From the cell containing the given text, extract its center point as (x, y) coordinate. 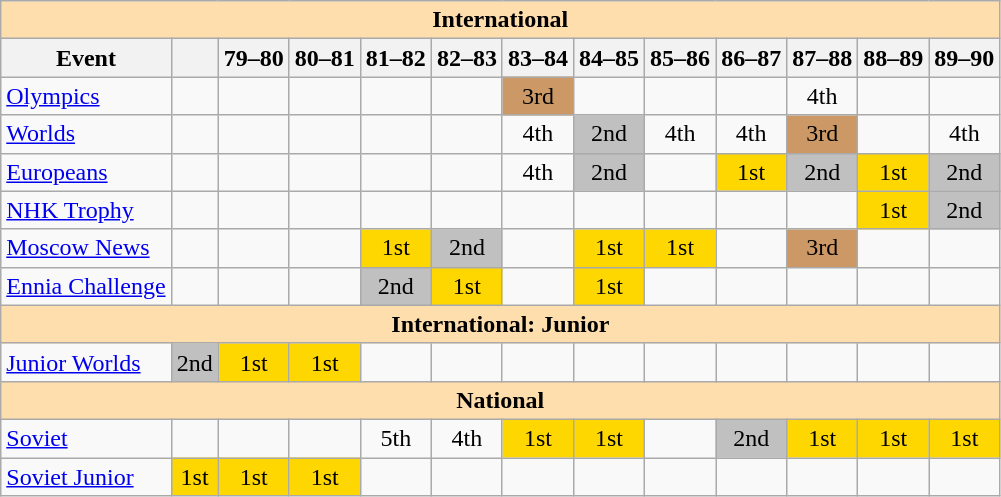
88–89 (894, 58)
Event (86, 58)
Soviet (86, 438)
National (500, 400)
85–86 (680, 58)
International: Junior (500, 324)
86–87 (752, 58)
NHK Trophy (86, 210)
83–84 (538, 58)
79–80 (254, 58)
87–88 (822, 58)
80–81 (324, 58)
82–83 (466, 58)
Worlds (86, 134)
Europeans (86, 172)
Moscow News (86, 248)
89–90 (964, 58)
Ennia Challenge (86, 286)
5th (396, 438)
84–85 (608, 58)
Soviet Junior (86, 477)
81–82 (396, 58)
Olympics (86, 96)
Junior Worlds (86, 362)
International (500, 20)
